From the cell containing the given text, extract its center point as (x, y) coordinate. 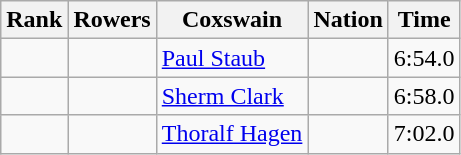
Rank (34, 20)
Thoralf Hagen (232, 134)
Nation (348, 20)
Time (424, 20)
6:54.0 (424, 58)
Rowers (112, 20)
7:02.0 (424, 134)
Paul Staub (232, 58)
Coxswain (232, 20)
6:58.0 (424, 96)
Sherm Clark (232, 96)
